Locate the cell with the specified text and output its [X, Y] center coordinate. 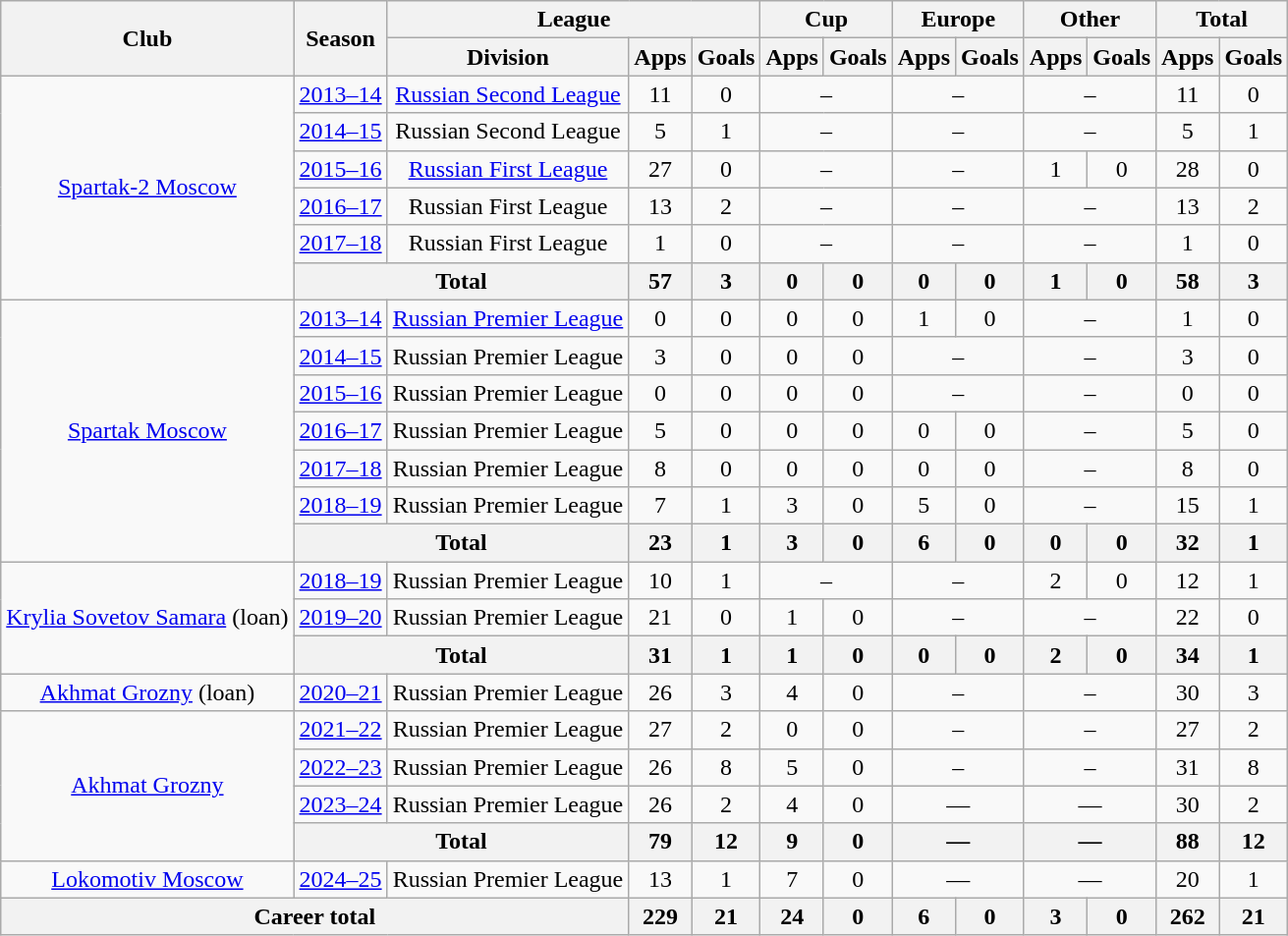
League [574, 20]
262 [1188, 916]
Career total [314, 916]
Cup [826, 20]
2023–24 [340, 804]
2019–20 [340, 618]
15 [1188, 506]
88 [1188, 842]
2022–23 [340, 767]
58 [1188, 281]
2021–22 [340, 730]
Division [508, 57]
32 [1188, 543]
Spartak-2 Moscow [147, 188]
57 [660, 281]
Akhmat Grozny (loan) [147, 692]
Club [147, 38]
2024–25 [340, 879]
Season [340, 38]
Akhmat Grozny [147, 786]
9 [792, 842]
Krylia Sovetov Samara (loan) [147, 618]
Other [1090, 20]
34 [1188, 655]
10 [660, 580]
24 [792, 916]
22 [1188, 618]
Spartak Moscow [147, 430]
23 [660, 543]
Lokomotiv Moscow [147, 879]
229 [660, 916]
Europe [958, 20]
79 [660, 842]
28 [1188, 169]
20 [1188, 879]
2020–21 [340, 692]
